For the text-containing cell, return its midpoint in [x, y] coordinate format. 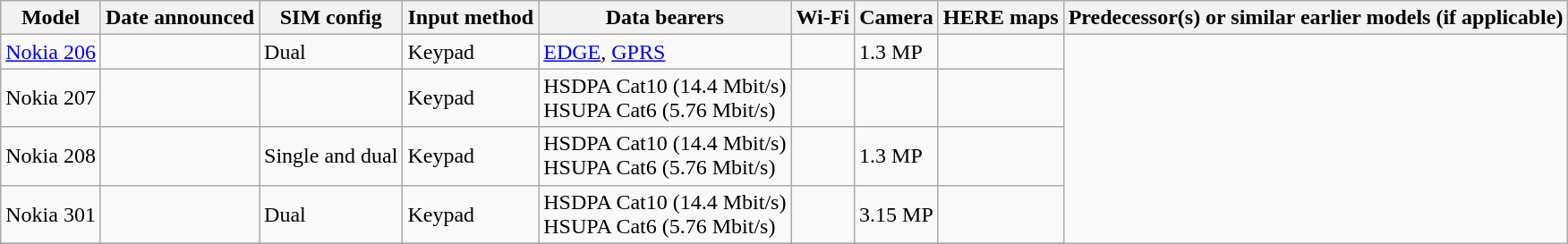
Nokia 301 [51, 215]
EDGE, GPRS [665, 52]
3.15 MP [897, 215]
SIM config [331, 18]
Camera [897, 18]
Nokia 208 [51, 156]
Input method [471, 18]
Nokia 207 [51, 98]
Model [51, 18]
Wi-Fi [823, 18]
Predecessor(s) or similar earlier models (if applicable) [1316, 18]
Nokia 206 [51, 52]
HERE maps [1001, 18]
Date announced [179, 18]
Data bearers [665, 18]
Single and dual [331, 156]
